Locate the cell with the specified text and output its (X, Y) center coordinate. 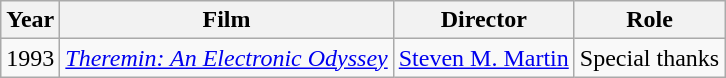
Film (226, 20)
Role (649, 20)
Year (30, 20)
Theremin: An Electronic Odyssey (226, 58)
Special thanks (649, 58)
Steven M. Martin (484, 58)
Director (484, 20)
1993 (30, 58)
